Extract the (X, Y) coordinate from the center of the cell holding the provided text.  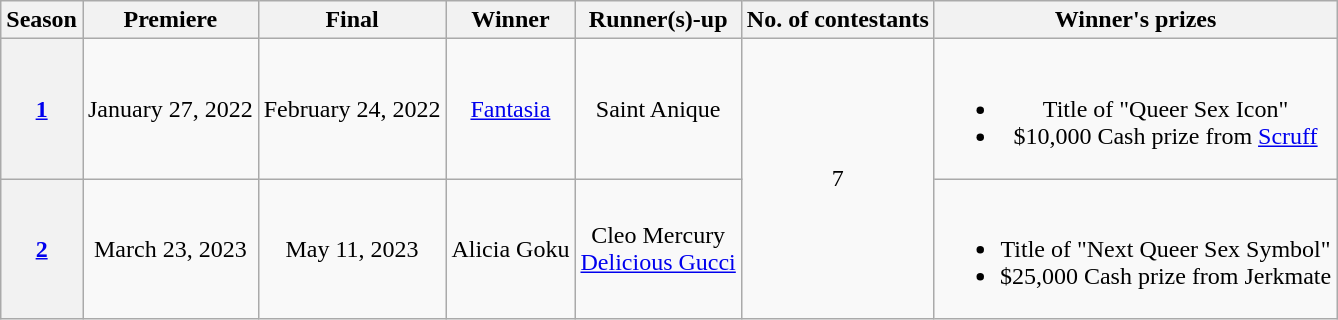
Winner's prizes (1135, 20)
No. of contestants (838, 20)
May 11, 2023 (352, 249)
Season (42, 20)
March 23, 2023 (170, 249)
2 (42, 249)
February 24, 2022 (352, 109)
1 (42, 109)
Fantasia (510, 109)
January 27, 2022 (170, 109)
Winner (510, 20)
Title of "Next Queer Sex Symbol"$25,000 Cash prize from Jerkmate (1135, 249)
Cleo MercuryDelicious Gucci (658, 249)
Premiere (170, 20)
Saint Anique (658, 109)
Runner(s)-up (658, 20)
7 (838, 179)
Alicia Goku (510, 249)
Final (352, 20)
Title of "Queer Sex Icon"$10,000 Cash prize from Scruff (1135, 109)
